Provide the (X, Y) coordinate of the cell's center where the given text is located.  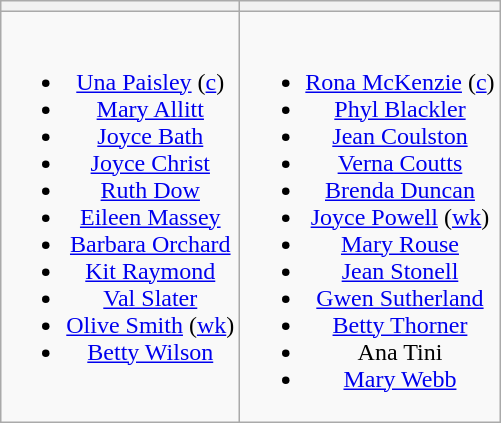
Una Paisley (c)Mary AllittJoyce BathJoyce ChristRuth DowEileen MasseyBarbara OrchardKit RaymondVal SlaterOlive Smith (wk)Betty Wilson (120, 217)
